Search for the cell housing the specified text and yield its (X, Y) center coordinate. 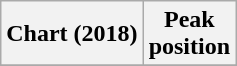
Peakposition (189, 34)
Chart (2018) (72, 34)
